Find where the given text appears and provide that cell's center as [x, y] coordinate. 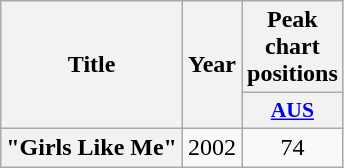
Title [92, 65]
Peak chart positions [293, 47]
"Girls Like Me" [92, 147]
2002 [212, 147]
AUS [293, 111]
74 [293, 147]
Year [212, 65]
